Extract the [x, y] coordinate from the center of the cell holding the provided text.  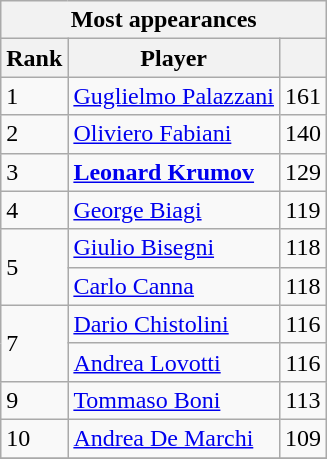
Player [174, 58]
Tommaso Boni [174, 400]
5 [34, 267]
Oliviero Fabiani [174, 134]
3 [34, 172]
140 [304, 134]
1 [34, 96]
Dario Chistolini [174, 324]
7 [34, 343]
Andrea De Marchi [174, 438]
161 [304, 96]
Andrea Lovotti [174, 362]
10 [34, 438]
Most appearances [164, 20]
129 [304, 172]
George Biagi [174, 210]
109 [304, 438]
9 [34, 400]
4 [34, 210]
113 [304, 400]
119 [304, 210]
2 [34, 134]
Giulio Bisegni [174, 248]
Guglielmo Palazzani [174, 96]
Rank [34, 58]
Carlo Canna [174, 286]
Leonard Krumov [174, 172]
